Find where the given text appears and provide that cell's center as [x, y] coordinate. 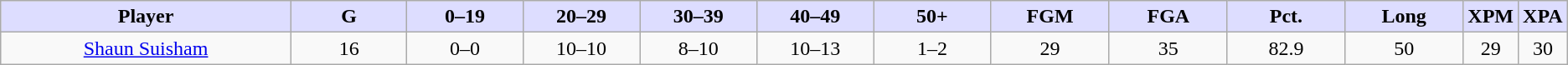
8–10 [699, 48]
Pct. [1286, 17]
0–0 [465, 48]
50 [1404, 48]
1–2 [932, 48]
XPA [1543, 17]
40–49 [815, 17]
Shaun Suisham [146, 48]
G [348, 17]
XPM [1491, 17]
10–13 [815, 48]
20–29 [581, 17]
30–39 [699, 17]
0–19 [465, 17]
FGM [1050, 17]
30 [1543, 48]
Player [146, 17]
Long [1404, 17]
35 [1168, 48]
82.9 [1286, 48]
16 [348, 48]
FGA [1168, 17]
10–10 [581, 48]
50+ [932, 17]
